Find where the given text appears and provide that cell's center as (X, Y) coordinate. 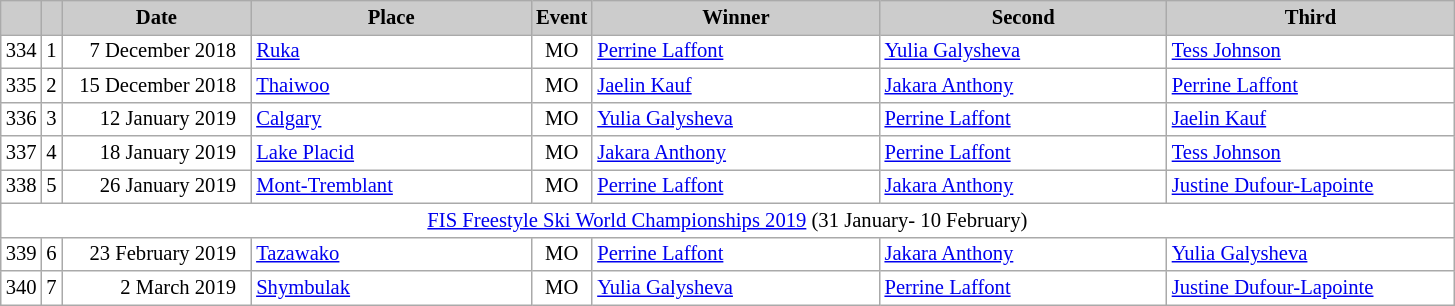
3 (51, 119)
15 December 2018 (157, 85)
2 March 2019 (157, 287)
340 (22, 287)
FIS Freestyle Ski World Championships 2019 (31 January- 10 February) (728, 220)
12 January 2019 (157, 119)
335 (22, 85)
Event (562, 17)
Tazawako (391, 254)
26 January 2019 (157, 186)
18 January 2019 (157, 153)
4 (51, 153)
Third (1310, 17)
Thaiwoo (391, 85)
334 (22, 51)
7 December 2018 (157, 51)
Winner (736, 17)
Second (1024, 17)
Ruka (391, 51)
1 (51, 51)
339 (22, 254)
7 (51, 287)
Shymbulak (391, 287)
2 (51, 85)
Calgary (391, 119)
Date (157, 17)
5 (51, 186)
Lake Placid (391, 153)
Mont-Tremblant (391, 186)
Place (391, 17)
336 (22, 119)
6 (51, 254)
23 February 2019 (157, 254)
338 (22, 186)
337 (22, 153)
